Find where the given text appears and provide that cell's center as [X, Y] coordinate. 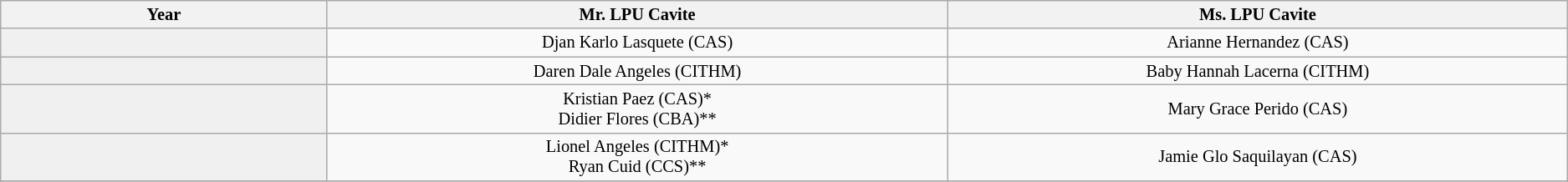
Mary Grace Perido (CAS) [1258, 109]
Jamie Glo Saquilayan (CAS) [1258, 157]
Year [164, 14]
Daren Dale Angeles (CITHM) [637, 71]
Kristian Paez (CAS)*Didier Flores (CBA)** [637, 109]
Baby Hannah Lacerna (CITHM) [1258, 71]
Djan Karlo Lasquete (CAS) [637, 43]
Ms. LPU Cavite [1258, 14]
Mr. LPU Cavite [637, 14]
Arianne Hernandez (CAS) [1258, 43]
Lionel Angeles (CITHM)*Ryan Cuid (CCS)** [637, 157]
